Detect which cell encompasses the target text, then output its [X, Y] center coordinate. 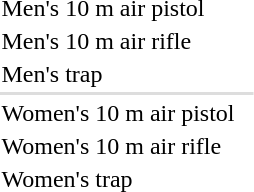
Women's 10 m air rifle [118, 146]
Women's 10 m air pistol [118, 113]
Men's 10 m air rifle [118, 41]
Men's trap [118, 74]
